Output the (X, Y) coordinate of the center of the cell containing the given text.  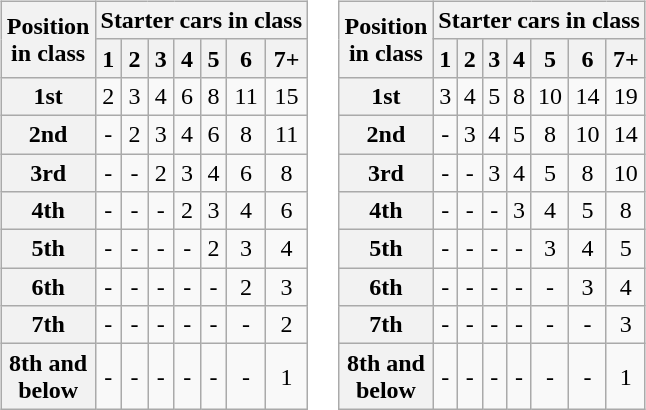
15 (287, 96)
19 (626, 96)
